Determine the (x, y) coordinate at the center of the cell enclosing the given text.  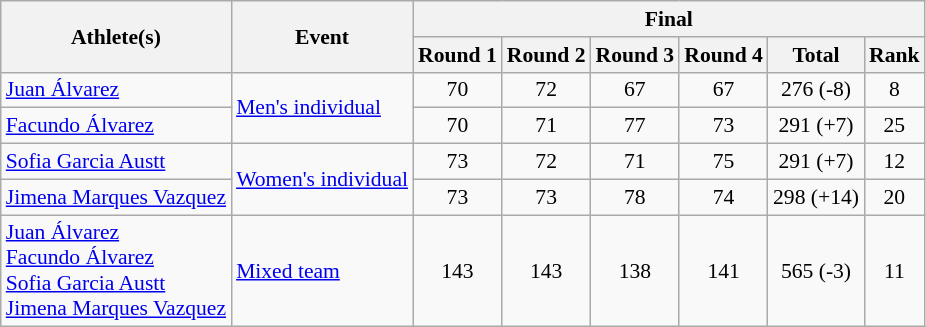
Facundo Álvarez (116, 126)
Round 3 (636, 55)
Athlete(s) (116, 36)
11 (894, 271)
20 (894, 197)
Mixed team (322, 271)
565 (-3) (816, 271)
Women's individual (322, 180)
25 (894, 126)
141 (724, 271)
Final (669, 19)
74 (724, 197)
Juan ÁlvarezFacundo ÁlvarezSofia Garcia AusttJimena Marques Vazquez (116, 271)
77 (636, 126)
8 (894, 90)
Total (816, 55)
276 (-8) (816, 90)
Rank (894, 55)
Jimena Marques Vazquez (116, 197)
138 (636, 271)
75 (724, 162)
78 (636, 197)
Round 2 (546, 55)
Juan Álvarez (116, 90)
Men's individual (322, 108)
Round 4 (724, 55)
12 (894, 162)
Sofia Garcia Austt (116, 162)
Round 1 (458, 55)
298 (+14) (816, 197)
Event (322, 36)
